Locate the cell with the specified text and output its (X, Y) center coordinate. 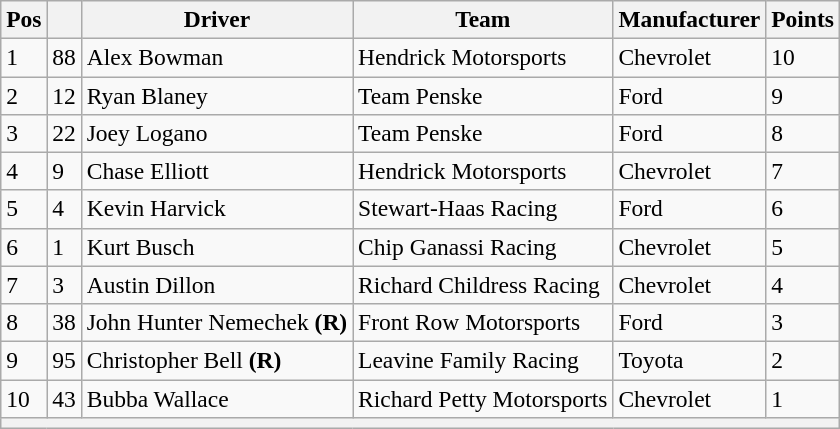
Leavine Family Racing (483, 360)
Ryan Blaney (216, 95)
Kevin Harvick (216, 209)
Austin Dillon (216, 285)
88 (64, 57)
Team (483, 19)
Stewart-Haas Racing (483, 209)
Chase Elliott (216, 171)
Pos (24, 19)
Bubba Wallace (216, 398)
Richard Childress Racing (483, 285)
John Hunter Nemechek (R) (216, 322)
Richard Petty Motorsports (483, 398)
Chip Ganassi Racing (483, 247)
Christopher Bell (R) (216, 360)
43 (64, 398)
Manufacturer (690, 19)
38 (64, 322)
12 (64, 95)
95 (64, 360)
22 (64, 133)
Kurt Busch (216, 247)
Alex Bowman (216, 57)
Joey Logano (216, 133)
Front Row Motorsports (483, 322)
Toyota (690, 360)
Driver (216, 19)
Points (803, 19)
